Search for the cell housing the specified text and yield its [x, y] center coordinate. 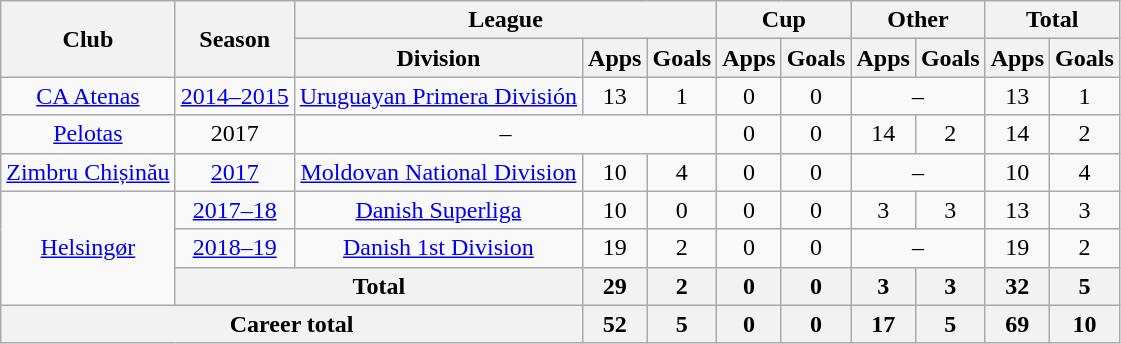
Zimbru Chișinău [88, 172]
17 [883, 324]
2018–19 [234, 248]
2017–18 [234, 210]
Uruguayan Primera División [438, 96]
32 [1017, 286]
Moldovan National Division [438, 172]
69 [1017, 324]
Danish Superliga [438, 210]
Club [88, 39]
Other [918, 20]
Career total [292, 324]
League [506, 20]
2014–2015 [234, 96]
Cup [784, 20]
29 [615, 286]
52 [615, 324]
Danish 1st Division [438, 248]
Helsingør [88, 248]
Pelotas [88, 134]
CA Atenas [88, 96]
Division [438, 58]
Season [234, 39]
